Search for the cell housing the specified text and yield its (X, Y) center coordinate. 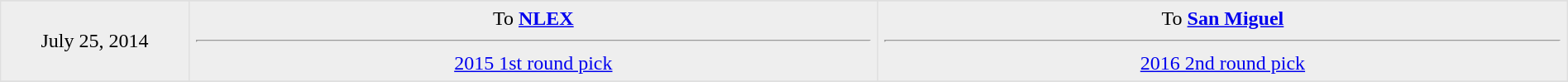
To NLEX2015 1st round pick (533, 41)
July 25, 2014 (94, 41)
To San Miguel2016 2nd round pick (1223, 41)
